Extract the (x, y) coordinate from the center of the cell holding the provided text.  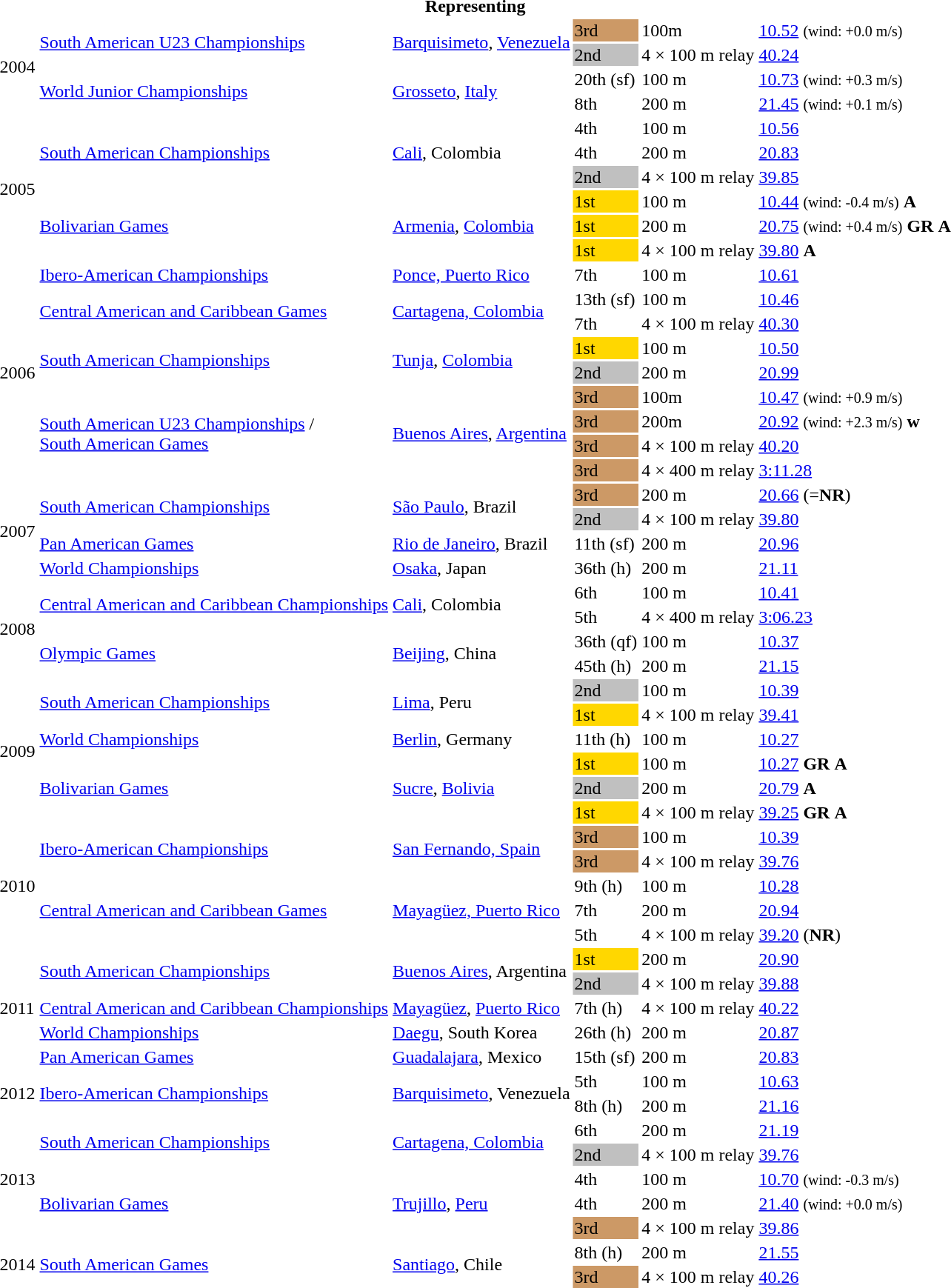
36th (qf) (606, 641)
Ponce, Puerto Rico (481, 275)
Santiago, Chile (481, 1265)
8th (606, 104)
Armenia, Colombia (481, 226)
Berlin, Germany (481, 739)
15th (sf) (606, 1057)
13th (sf) (606, 299)
Tunja, Colombia (481, 360)
26th (h) (606, 1032)
Daegu, South Korea (481, 1032)
11th (h) (606, 739)
Rio de Janeiro, Brazil (481, 544)
Guadalajara, Mexico (481, 1057)
9th (h) (606, 886)
7th (h) (606, 1008)
Lima, Peru (481, 702)
11th (sf) (606, 544)
Sucre, Bolivia (481, 788)
200m (698, 421)
Trujillo, Peru (481, 1204)
South American U23 Championships (214, 43)
Osaka, Japan (481, 568)
Beijing, China (481, 653)
36th (h) (606, 568)
World Junior Championships (214, 92)
Olympic Games (214, 653)
Grosseto, Italy (481, 92)
São Paulo, Brazil (481, 507)
South American Games (214, 1265)
20th (sf) (606, 79)
South American U23 Championships / South American Games (214, 434)
45th (h) (606, 666)
San Fernando, Spain (481, 849)
